Identify which cell holds the provided text, then report its [x, y] central coordinate. 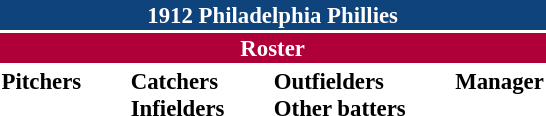
Roster [272, 48]
1912 Philadelphia Phillies [272, 15]
